Extract the (X, Y) coordinate from the center of the cell holding the provided text.  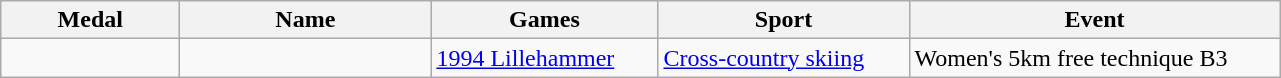
Medal (90, 20)
Women's 5km free technique B3 (1094, 58)
Sport (784, 20)
1994 Lillehammer (544, 58)
Event (1094, 20)
Games (544, 20)
Name (306, 20)
Cross-country skiing (784, 58)
